Capture the cell that displays the provided text and extract its [X, Y] central coordinate. 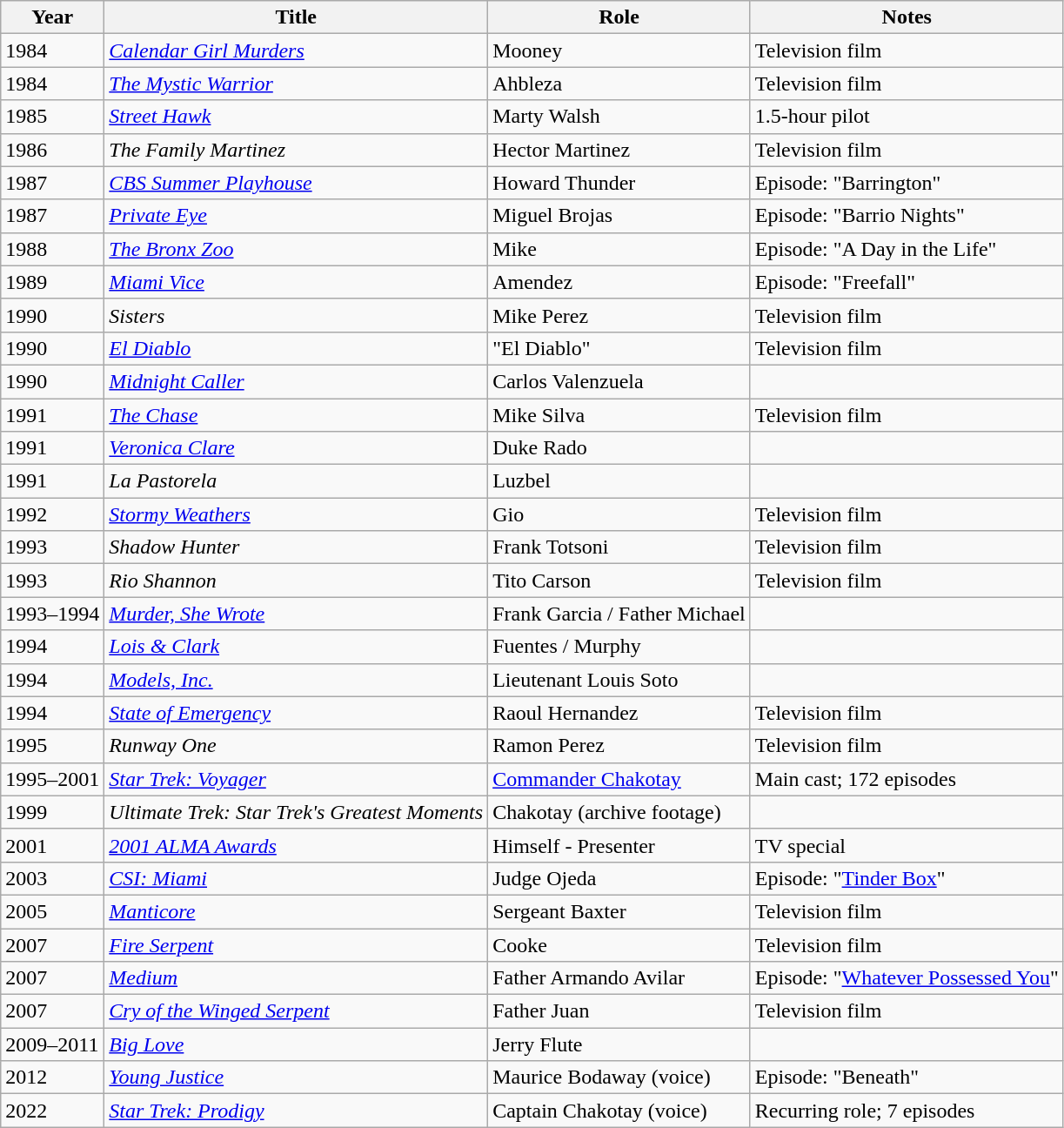
Mooney [619, 50]
Lieutenant Louis Soto [619, 680]
Stormy Weathers [296, 514]
2005 [52, 911]
1995 [52, 746]
Fuentes / Murphy [619, 647]
Star Trek: Prodigy [296, 1111]
The Chase [296, 415]
Amendez [619, 282]
Recurring role; 7 episodes [907, 1111]
1985 [52, 117]
2022 [52, 1111]
2009–2011 [52, 1044]
Frank Totsoni [619, 547]
Manticore [296, 911]
TV special [907, 845]
Episode: "Freefall" [907, 282]
Main cast; 172 episodes [907, 779]
Midnight Caller [296, 381]
Miami Vice [296, 282]
CBS Summer Playhouse [296, 183]
Jerry Flute [619, 1044]
Veronica Clare [296, 448]
Episode: "Beneath" [907, 1078]
Rio Shannon [296, 581]
1989 [52, 282]
"El Diablo" [619, 348]
Year [52, 17]
Cooke [619, 944]
The Mystic Warrior [296, 84]
Captain Chakotay (voice) [619, 1111]
Episode: "A Day in the Life" [907, 249]
Duke Rado [619, 448]
Episode: "Tinder Box" [907, 878]
Ramon Perez [619, 746]
Luzbel [619, 481]
Ahbleza [619, 84]
Cry of the Winged Serpent [296, 1011]
Runway One [296, 746]
2001 ALMA Awards [296, 845]
Private Eye [296, 216]
Tito Carson [619, 581]
Role [619, 17]
Raoul Hernandez [619, 713]
El Diablo [296, 348]
2012 [52, 1078]
Big Love [296, 1044]
Miguel Brojas [619, 216]
Star Trek: Voyager [296, 779]
Father Juan [619, 1011]
The Family Martinez [296, 150]
Mike Perez [619, 315]
Himself - Presenter [619, 845]
2003 [52, 878]
Shadow Hunter [296, 547]
Chakotay (archive footage) [619, 812]
Ultimate Trek: Star Trek's Greatest Moments [296, 812]
Murder, She Wrote [296, 614]
CSI: Miami [296, 878]
Fire Serpent [296, 944]
Father Armando Avilar [619, 978]
Commander Chakotay [619, 779]
Sisters [296, 315]
2001 [52, 845]
Street Hawk [296, 117]
Maurice Bodaway (voice) [619, 1078]
Marty Walsh [619, 117]
1993–1994 [52, 614]
1986 [52, 150]
1.5-hour pilot [907, 117]
Calendar Girl Murders [296, 50]
Hector Martinez [619, 150]
Howard Thunder [619, 183]
Gio [619, 514]
Mike [619, 249]
1999 [52, 812]
Frank Garcia / Father Michael [619, 614]
1995–2001 [52, 779]
The Bronx Zoo [296, 249]
Models, Inc. [296, 680]
Title [296, 17]
Carlos Valenzuela [619, 381]
Mike Silva [619, 415]
Episode: "Barrington" [907, 183]
Sergeant Baxter [619, 911]
Judge Ojeda [619, 878]
Episode: "Barrio Nights" [907, 216]
State of Emergency [296, 713]
Notes [907, 17]
Medium [296, 978]
1992 [52, 514]
1988 [52, 249]
Young Justice [296, 1078]
La Pastorela [296, 481]
Episode: "Whatever Possessed You" [907, 978]
Lois & Clark [296, 647]
